Extract the [x, y] coordinate from the center of the cell holding the provided text.  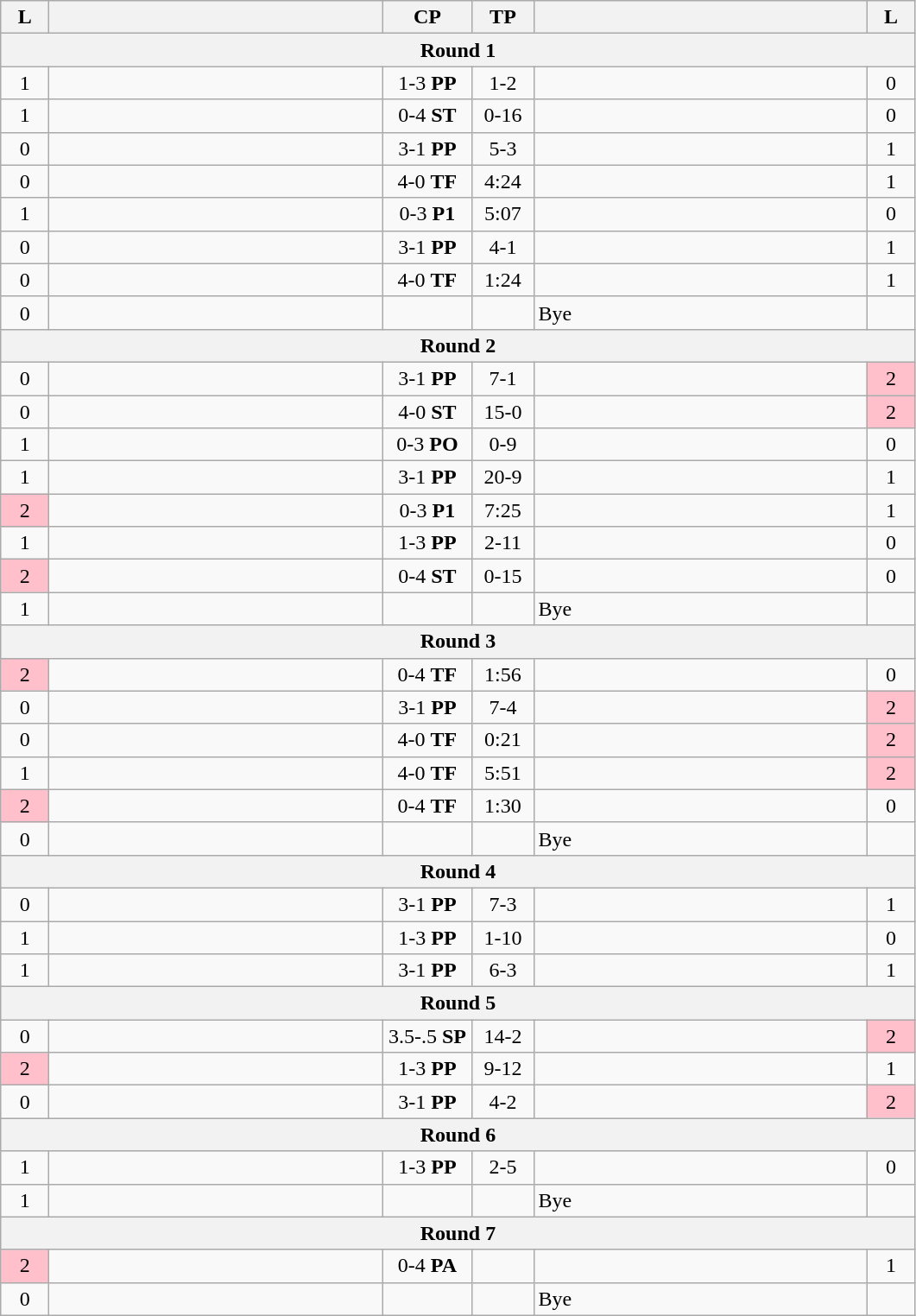
7-1 [502, 378]
Round 1 [458, 50]
15-0 [502, 412]
1:30 [502, 806]
1:24 [502, 280]
7:25 [502, 510]
0:21 [502, 740]
0-9 [502, 445]
3.5-.5 SP [427, 1036]
Round 2 [458, 345]
Round 4 [458, 871]
4-1 [502, 247]
7-4 [502, 707]
4-0 ST [427, 412]
9-12 [502, 1069]
CP [427, 17]
2-11 [502, 543]
5-3 [502, 149]
4:24 [502, 181]
0-3 PO [427, 445]
2-5 [502, 1167]
Round 5 [458, 1003]
1:56 [502, 674]
0-4 PA [427, 1266]
1-2 [502, 83]
4-2 [502, 1102]
TP [502, 17]
7-3 [502, 904]
6-3 [502, 971]
20-9 [502, 478]
Round 6 [458, 1135]
5:51 [502, 773]
0-16 [502, 116]
0-15 [502, 576]
Round 3 [458, 642]
Round 7 [458, 1233]
5:07 [502, 214]
14-2 [502, 1036]
1-10 [502, 937]
